Return the [X, Y] coordinate for the center point of the cell that contains the specified text.  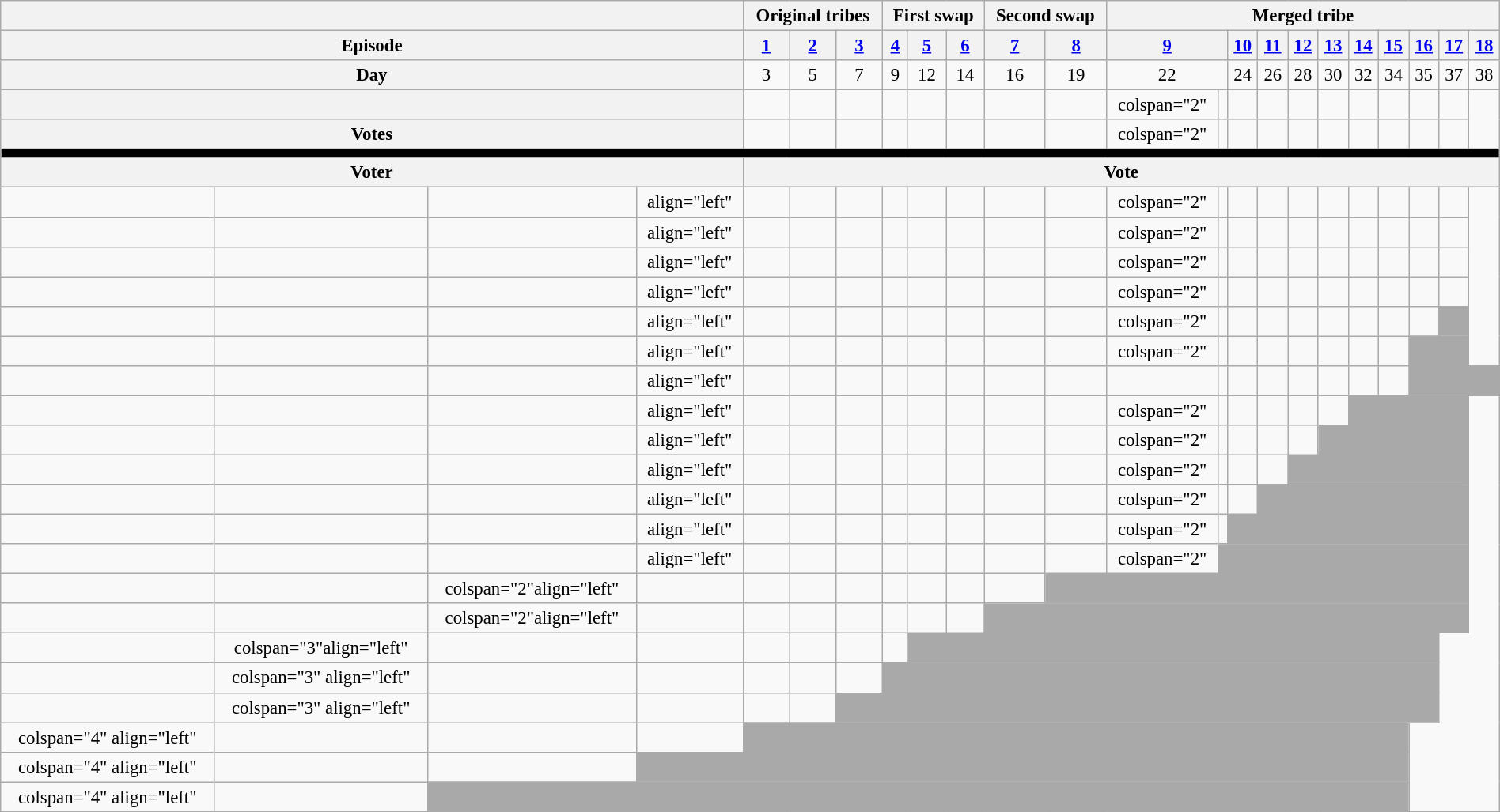
Votes [372, 134]
35 [1423, 75]
37 [1454, 75]
Original tribes [812, 16]
First swap [934, 16]
4 [895, 46]
2 [813, 46]
24 [1243, 75]
32 [1363, 75]
1 [766, 46]
10 [1243, 46]
13 [1333, 46]
17 [1454, 46]
19 [1076, 75]
18 [1484, 46]
Second swap [1046, 16]
30 [1333, 75]
15 [1393, 46]
28 [1303, 75]
38 [1484, 75]
Vote [1121, 173]
8 [1076, 46]
34 [1393, 75]
Voter [372, 173]
Episode [372, 46]
6 [965, 46]
22 [1168, 75]
colspan="3"align="left" [321, 648]
11 [1273, 46]
26 [1273, 75]
Merged tribe [1303, 16]
Day [372, 75]
